Output the (X, Y) coordinate of the center of the cell containing the given text.  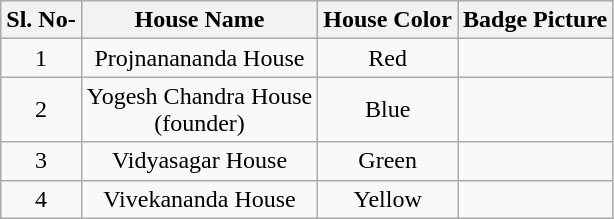
Projnanananda House (200, 58)
Sl. No- (41, 20)
House Name (200, 20)
Yellow (388, 199)
House Color (388, 20)
Yogesh Chandra House(founder) (200, 110)
Red (388, 58)
1 (41, 58)
Vidyasagar House (200, 161)
4 (41, 199)
Green (388, 161)
Blue (388, 110)
2 (41, 110)
3 (41, 161)
Badge Picture (536, 20)
Vivekananda House (200, 199)
